Find where the given text appears and provide that cell's center as [X, Y] coordinate. 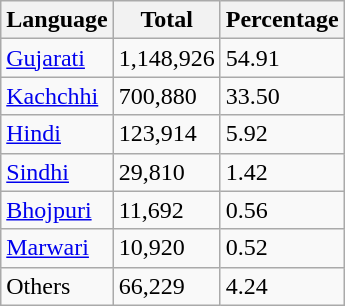
123,914 [166, 134]
Bhojpuri [57, 210]
0.52 [282, 248]
Language [57, 20]
1.42 [282, 172]
0.56 [282, 210]
Hindi [57, 134]
Others [57, 286]
1,148,926 [166, 58]
54.91 [282, 58]
Gujarati [57, 58]
Percentage [282, 20]
5.92 [282, 134]
33.50 [282, 96]
700,880 [166, 96]
Total [166, 20]
4.24 [282, 286]
Marwari [57, 248]
66,229 [166, 286]
Kachchhi [57, 96]
10,920 [166, 248]
29,810 [166, 172]
Sindhi [57, 172]
11,692 [166, 210]
